Extract the (x, y) coordinate from the center of the cell holding the provided text.  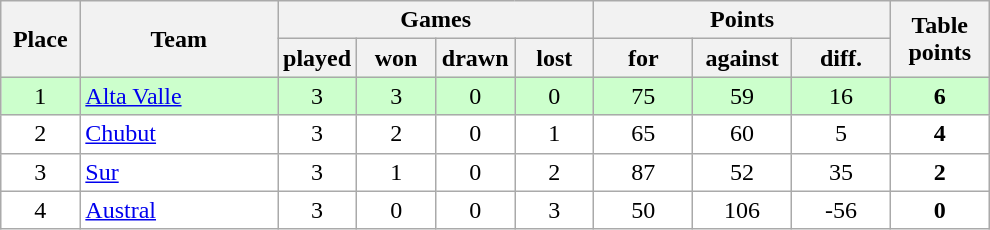
Chubut (179, 134)
for (644, 58)
lost (554, 58)
35 (842, 172)
Tablepoints (940, 39)
6 (940, 96)
won (396, 58)
60 (742, 134)
Team (179, 39)
75 (644, 96)
played (318, 58)
Sur (179, 172)
87 (644, 172)
-56 (842, 210)
Points (742, 20)
65 (644, 134)
106 (742, 210)
Games (436, 20)
5 (842, 134)
against (742, 58)
16 (842, 96)
Place (40, 39)
59 (742, 96)
52 (742, 172)
50 (644, 210)
Alta Valle (179, 96)
diff. (842, 58)
drawn (476, 58)
Austral (179, 210)
